Output the [X, Y] coordinate of the center of the cell containing the given text.  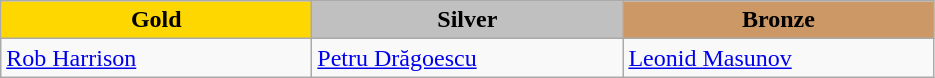
Bronze [778, 20]
Silver [468, 20]
Gold [156, 20]
Petru Drăgoescu [468, 58]
Leonid Masunov [778, 58]
Rob Harrison [156, 58]
